Extract the [X, Y] coordinate from the center of the cell holding the provided text.  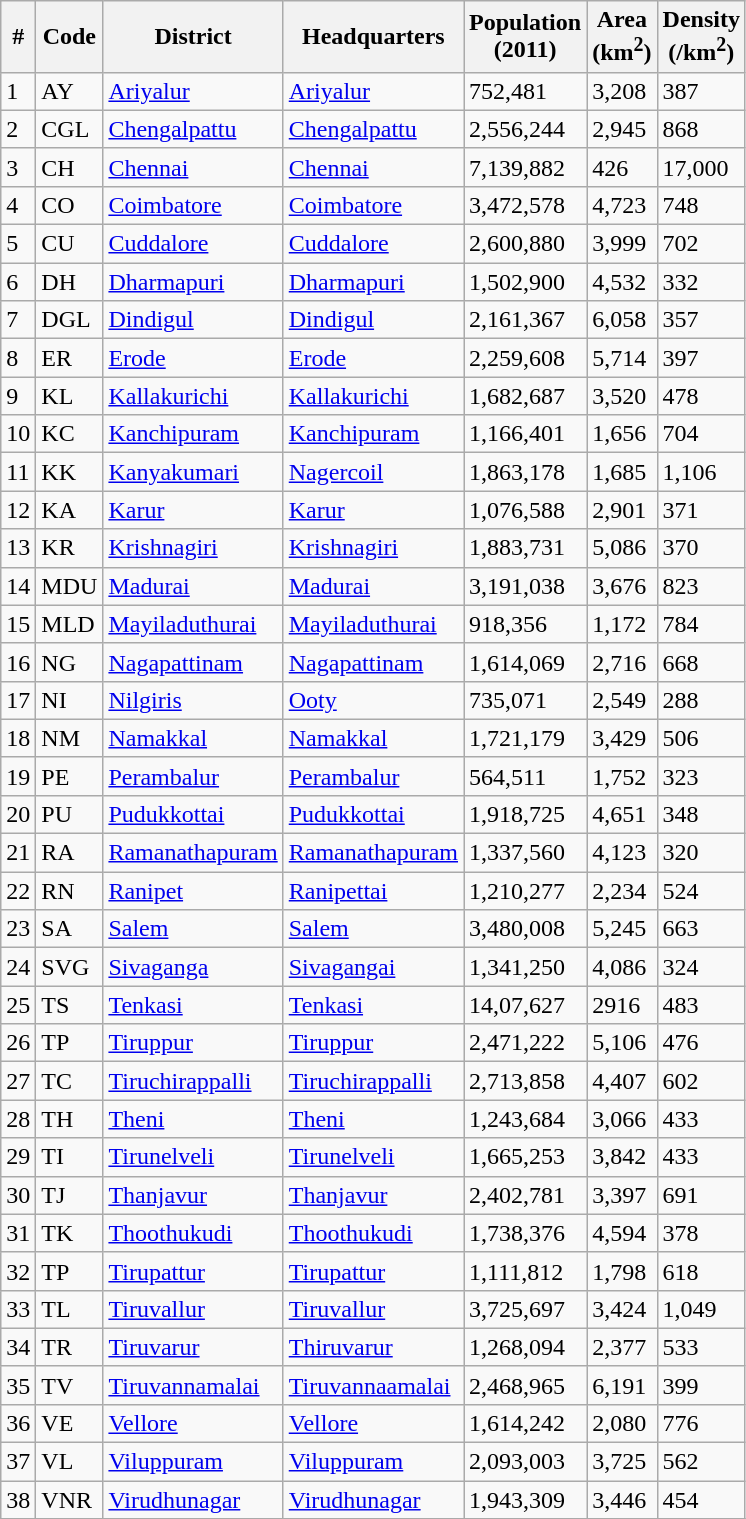
3,397 [622, 1195]
4,594 [622, 1233]
SA [70, 929]
Ranipet [193, 891]
PE [70, 776]
2,901 [622, 510]
5,106 [622, 1043]
332 [701, 282]
VE [70, 1423]
1,049 [701, 1309]
20 [18, 814]
1,863,178 [526, 472]
784 [701, 624]
483 [701, 1005]
3,446 [622, 1500]
2,234 [622, 891]
21 [18, 853]
9 [18, 396]
918,356 [526, 624]
3,429 [622, 738]
VNR [70, 1500]
478 [701, 396]
4,532 [622, 282]
602 [701, 1081]
1,752 [622, 776]
25 [18, 1005]
564,511 [526, 776]
1,341,250 [526, 967]
752,481 [526, 91]
TH [70, 1119]
Thiruvarur [373, 1347]
1,268,094 [526, 1347]
KA [70, 510]
2 [18, 129]
776 [701, 1423]
702 [701, 244]
533 [701, 1347]
KL [70, 396]
1,918,725 [526, 814]
3,066 [622, 1119]
378 [701, 1233]
19 [18, 776]
524 [701, 891]
2,093,003 [526, 1462]
Density (/km2) [701, 37]
8 [18, 358]
1,943,309 [526, 1500]
CGL [70, 129]
38 [18, 1500]
324 [701, 967]
2,468,965 [526, 1385]
2,471,222 [526, 1043]
1,665,253 [526, 1157]
1,685 [622, 472]
1 [18, 91]
RA [70, 853]
735,071 [526, 700]
506 [701, 738]
2,377 [622, 1347]
35 [18, 1385]
TK [70, 1233]
3,999 [622, 244]
27 [18, 1081]
7 [18, 320]
RN [70, 891]
12 [18, 510]
1,210,277 [526, 891]
24 [18, 967]
11 [18, 472]
1,337,560 [526, 853]
32 [18, 1271]
1,243,684 [526, 1119]
868 [701, 129]
823 [701, 586]
3,725,697 [526, 1309]
1,076,588 [526, 510]
SVG [70, 967]
476 [701, 1043]
1,883,731 [526, 548]
1,172 [622, 624]
Area (km2) [622, 37]
18 [18, 738]
Ranipettai [373, 891]
5,714 [622, 358]
5 [18, 244]
2,402,781 [526, 1195]
KR [70, 548]
Tiruvannamalai [193, 1385]
454 [701, 1500]
1,614,069 [526, 662]
2,945 [622, 129]
30 [18, 1195]
26 [18, 1043]
Sivaganga [193, 967]
NG [70, 662]
1,682,687 [526, 396]
704 [701, 434]
618 [701, 1271]
Ooty [373, 700]
DH [70, 282]
CO [70, 205]
DGL [70, 320]
VL [70, 1462]
Tiruvarur [193, 1347]
CH [70, 167]
1,798 [622, 1271]
4,407 [622, 1081]
NM [70, 738]
Headquarters [373, 37]
6 [18, 282]
PU [70, 814]
2,713,858 [526, 1081]
5,086 [622, 548]
371 [701, 510]
4 [18, 205]
TL [70, 1309]
TC [70, 1081]
7,139,882 [526, 167]
6,058 [622, 320]
397 [701, 358]
TR [70, 1347]
2,080 [622, 1423]
29 [18, 1157]
348 [701, 814]
15 [18, 624]
323 [701, 776]
3,725 [622, 1462]
1,614,242 [526, 1423]
2,600,880 [526, 244]
668 [701, 662]
14 [18, 586]
4,123 [622, 853]
3,520 [622, 396]
37 [18, 1462]
17,000 [701, 167]
Sivagangai [373, 967]
320 [701, 853]
Kanyakumari [193, 472]
3,472,578 [526, 205]
3,842 [622, 1157]
28 [18, 1119]
TS [70, 1005]
1,502,900 [526, 282]
2,556,244 [526, 129]
2,161,367 [526, 320]
3,480,008 [526, 929]
1,656 [622, 434]
Code [70, 37]
6,191 [622, 1385]
NI [70, 700]
23 [18, 929]
5,245 [622, 929]
1,166,401 [526, 434]
KC [70, 434]
2,549 [622, 700]
33 [18, 1309]
691 [701, 1195]
399 [701, 1385]
Nagercoil [373, 472]
1,738,376 [526, 1233]
Nilgiris [193, 700]
KK [70, 472]
10 [18, 434]
3 [18, 167]
22 [18, 891]
663 [701, 929]
2,259,608 [526, 358]
34 [18, 1347]
MLD [70, 624]
ER [70, 358]
1,106 [701, 472]
# [18, 37]
TJ [70, 1195]
2916 [622, 1005]
1,111,812 [526, 1271]
426 [622, 167]
4,651 [622, 814]
Tiruvannaamalai [373, 1385]
MDU [70, 586]
17 [18, 700]
Population (2011) [526, 37]
16 [18, 662]
370 [701, 548]
TI [70, 1157]
562 [701, 1462]
2,716 [622, 662]
288 [701, 700]
District [193, 37]
31 [18, 1233]
13 [18, 548]
3,208 [622, 91]
3,191,038 [526, 586]
387 [701, 91]
3,676 [622, 586]
3,424 [622, 1309]
4,723 [622, 205]
4,086 [622, 967]
748 [701, 205]
36 [18, 1423]
AY [70, 91]
1,721,179 [526, 738]
TV [70, 1385]
357 [701, 320]
14,07,627 [526, 1005]
CU [70, 244]
